Search for the cell housing the specified text and yield its [X, Y] center coordinate. 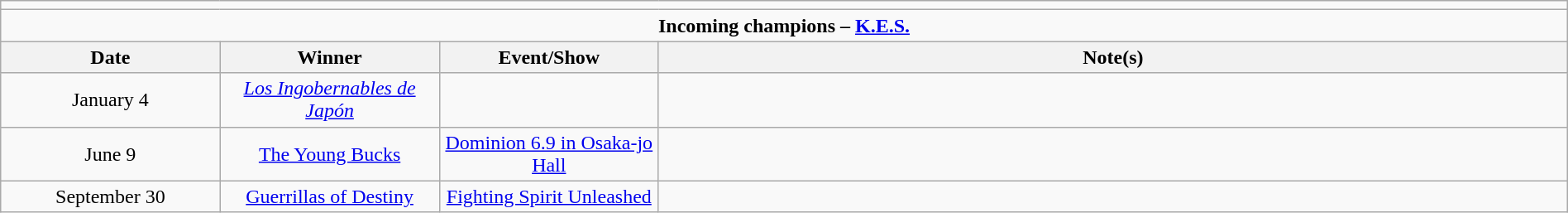
Incoming champions – K.E.S. [784, 26]
Guerrillas of Destiny [329, 196]
Winner [329, 57]
The Young Bucks [329, 154]
June 9 [111, 154]
Event/Show [549, 57]
January 4 [111, 99]
Dominion 6.9 in Osaka-jo Hall [549, 154]
Note(s) [1113, 57]
Los Ingobernables de Japón [329, 99]
Date [111, 57]
September 30 [111, 196]
Fighting Spirit Unleashed [549, 196]
